Find where the given text appears and provide that cell's center as [x, y] coordinate. 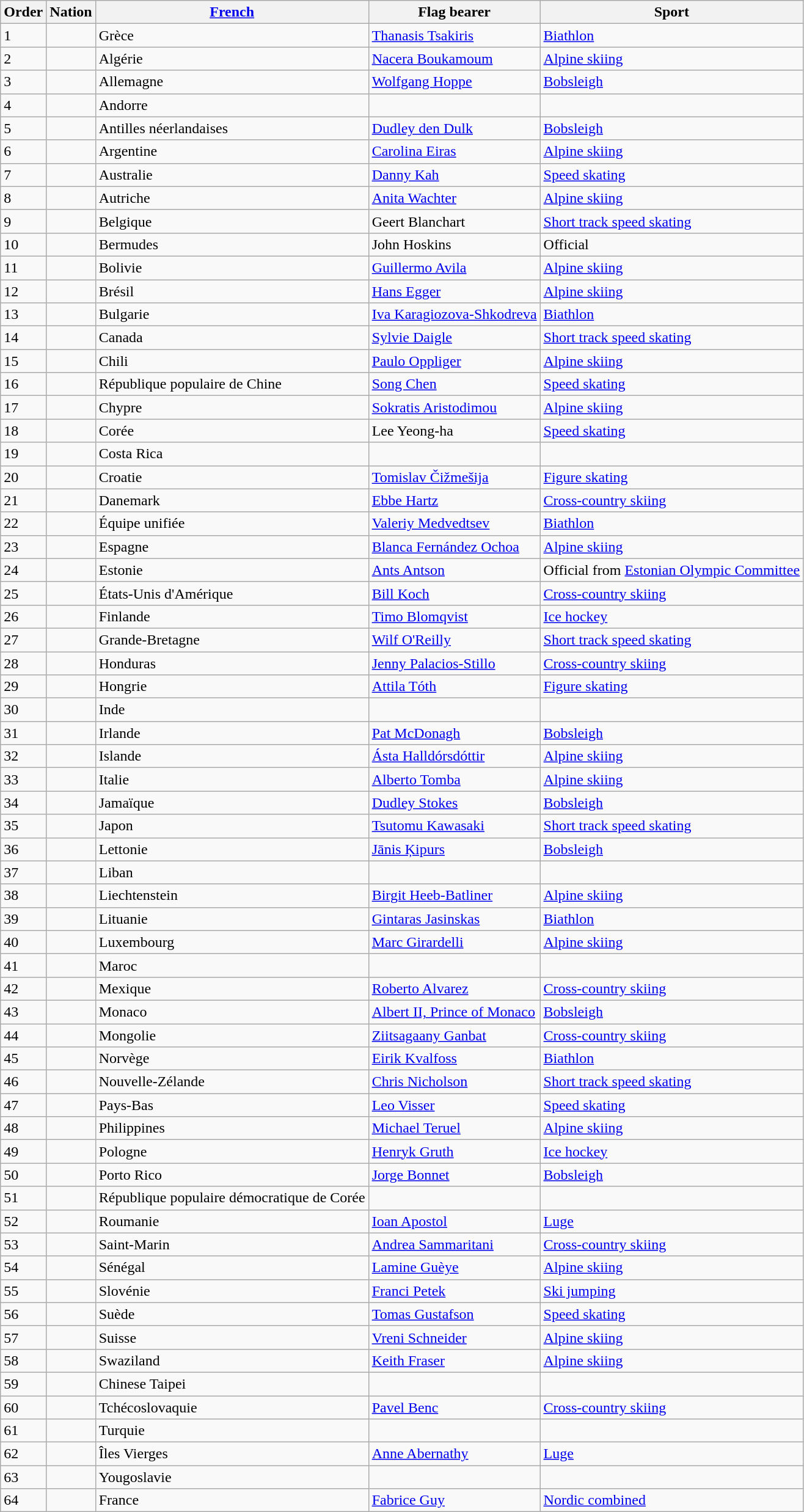
Ants Antson [455, 570]
Ebbe Hartz [455, 500]
Carolina Eiras [455, 152]
62 [23, 1454]
57 [23, 1337]
Suisse [232, 1337]
Nouvelle-Zélande [232, 1082]
Luxembourg [232, 942]
11 [23, 268]
Mexique [232, 988]
Andorre [232, 105]
Îles Vierges [232, 1454]
42 [23, 988]
61 [23, 1431]
Yougoslavie [232, 1477]
2 [23, 59]
45 [23, 1059]
Sylvie Daigle [455, 338]
46 [23, 1082]
Andrea Sammaritani [455, 1244]
Monaco [232, 1012]
58 [23, 1360]
Antilles néerlandaises [232, 128]
Danny Kah [455, 175]
Anita Wachter [455, 198]
54 [23, 1268]
35 [23, 826]
Danemark [232, 500]
Canada [232, 338]
29 [23, 687]
Henryk Gruth [455, 1152]
7 [23, 175]
Roberto Alvarez [455, 988]
50 [23, 1175]
49 [23, 1152]
Nation [71, 12]
Pavel Benc [455, 1407]
31 [23, 733]
Bolivie [232, 268]
Flag bearer [455, 12]
53 [23, 1244]
Valeriy Medvedtsev [455, 524]
Leo Visser [455, 1105]
Eirik Kvalfoss [455, 1059]
Porto Rico [232, 1175]
Grande-Bretagne [232, 640]
30 [23, 710]
Norvège [232, 1059]
16 [23, 384]
63 [23, 1477]
41 [23, 965]
Marc Girardelli [455, 942]
Inde [232, 710]
Thanasis Tsakiris [455, 35]
Équipe unifiée [232, 524]
Brésil [232, 291]
Jenny Palacios-Stillo [455, 663]
Michael Teruel [455, 1128]
9 [23, 221]
48 [23, 1128]
Paulo Oppliger [455, 361]
Sport [672, 12]
10 [23, 244]
Hongrie [232, 687]
33 [23, 780]
Autriche [232, 198]
Attila Tóth [455, 687]
Tsutomu Kawasaki [455, 826]
Franci Petek [455, 1291]
France [232, 1500]
Bermudes [232, 244]
Roumanie [232, 1221]
Allemagne [232, 82]
États-Unis d'Amérique [232, 593]
Turquie [232, 1431]
14 [23, 338]
Italie [232, 780]
Tomas Gustafson [455, 1314]
Keith Fraser [455, 1360]
Espagne [232, 547]
19 [23, 454]
Order [23, 12]
Ski jumping [672, 1291]
Irlande [232, 733]
Official [672, 244]
Costa Rica [232, 454]
40 [23, 942]
56 [23, 1314]
Estonie [232, 570]
52 [23, 1221]
Ásta Halldórsdóttir [455, 756]
13 [23, 315]
Wilf O'Reilly [455, 640]
République populaire de Chine [232, 384]
Algérie [232, 59]
Sénégal [232, 1268]
26 [23, 616]
Vreni Schneider [455, 1337]
Tomislav Čižmešija [455, 477]
Bill Koch [455, 593]
Pat McDonagh [455, 733]
4 [23, 105]
38 [23, 896]
Chris Nicholson [455, 1082]
Blanca Fernández Ochoa [455, 547]
47 [23, 1105]
Anne Abernathy [455, 1454]
Official from Estonian Olympic Committee [672, 570]
Sokratis Aristodimou [455, 407]
1 [23, 35]
Lamine Guèye [455, 1268]
Philippines [232, 1128]
République populaire démocratique de Corée [232, 1198]
Tchécoslovaquie [232, 1407]
36 [23, 849]
51 [23, 1198]
60 [23, 1407]
Dudley den Dulk [455, 128]
5 [23, 128]
Finlande [232, 616]
24 [23, 570]
Fabrice Guy [455, 1500]
Islande [232, 756]
Nordic combined [672, 1500]
Song Chen [455, 384]
Suède [232, 1314]
Alberto Tomba [455, 780]
John Hoskins [455, 244]
23 [23, 547]
Chinese Taipei [232, 1384]
3 [23, 82]
18 [23, 431]
22 [23, 524]
Honduras [232, 663]
28 [23, 663]
6 [23, 152]
12 [23, 291]
44 [23, 1035]
Nacera Boukamoum [455, 59]
55 [23, 1291]
Liechtenstein [232, 896]
Chili [232, 361]
Birgit Heeb-Batliner [455, 896]
43 [23, 1012]
Bulgarie [232, 315]
39 [23, 919]
Jorge Bonnet [455, 1175]
27 [23, 640]
Australie [232, 175]
64 [23, 1500]
21 [23, 500]
Slovénie [232, 1291]
Chypre [232, 407]
Liban [232, 872]
Jamaïque [232, 803]
Maroc [232, 965]
25 [23, 593]
Geert Blanchart [455, 221]
Jānis Ķipurs [455, 849]
French [232, 12]
Hans Egger [455, 291]
Argentine [232, 152]
Croatie [232, 477]
17 [23, 407]
15 [23, 361]
Swaziland [232, 1360]
Japon [232, 826]
Gintaras Jasinskas [455, 919]
Lee Yeong-ha [455, 431]
Lettonie [232, 849]
59 [23, 1384]
Corée [232, 431]
37 [23, 872]
20 [23, 477]
32 [23, 756]
Pays-Bas [232, 1105]
8 [23, 198]
Guillermo Avila [455, 268]
Saint-Marin [232, 1244]
Iva Karagiozova-Shkodreva [455, 315]
Ziitsagaany Ganbat [455, 1035]
Wolfgang Hoppe [455, 82]
Dudley Stokes [455, 803]
Albert II, Prince of Monaco [455, 1012]
Grèce [232, 35]
Mongolie [232, 1035]
Belgique [232, 221]
Pologne [232, 1152]
34 [23, 803]
Timo Blomqvist [455, 616]
Lituanie [232, 919]
Ioan Apostol [455, 1221]
